From the cell containing the given text, extract its center point as (x, y) coordinate. 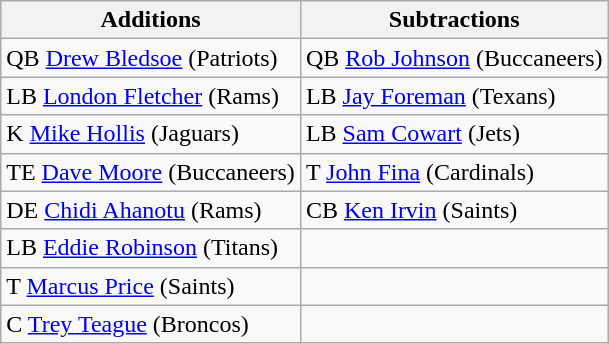
TE Dave Moore (Buccaneers) (151, 172)
LB Jay Foreman (Texans) (454, 96)
QB Rob Johnson (Buccaneers) (454, 58)
CB Ken Irvin (Saints) (454, 210)
LB Eddie Robinson (Titans) (151, 248)
T John Fina (Cardinals) (454, 172)
LB Sam Cowart (Jets) (454, 134)
C Trey Teague (Broncos) (151, 324)
Additions (151, 20)
K Mike Hollis (Jaguars) (151, 134)
QB Drew Bledsoe (Patriots) (151, 58)
DE Chidi Ahanotu (Rams) (151, 210)
Subtractions (454, 20)
T Marcus Price (Saints) (151, 286)
LB London Fletcher (Rams) (151, 96)
